Return the [x, y] coordinate for the center point of the cell that contains the specified text.  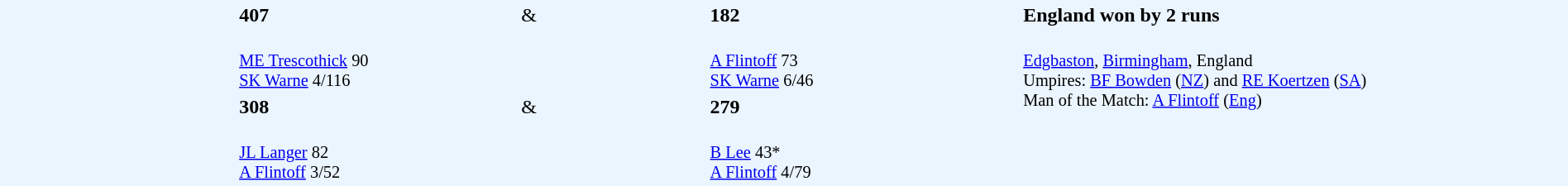
Edgbaston, Birmingham, England Umpires: BF Bowden (NZ) and RE Koertzen (SA) Man of the Match: A Flintoff (Eng) [1293, 107]
407 [378, 15]
ME Trescothick 90 SK Warne 4/116 [378, 61]
182 [864, 15]
JL Langer 82 A Flintoff 3/52 [378, 152]
308 [378, 107]
A Flintoff 73 SK Warne 6/46 [864, 61]
B Lee 43* A Flintoff 4/79 [864, 152]
England won by 2 runs [1293, 15]
279 [864, 107]
